Identify which cell holds the provided text, then report its (x, y) central coordinate. 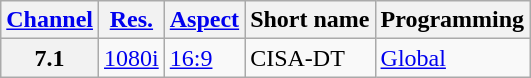
Programming (452, 20)
Channel (50, 20)
Aspect (204, 20)
7.1 (50, 58)
Res. (132, 20)
16:9 (204, 58)
Short name (310, 20)
Global (452, 58)
CISA-DT (310, 58)
1080i (132, 58)
